Return the [x, y] coordinate for the center point of the cell that contains the specified text.  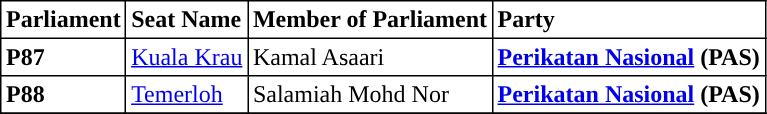
P87 [64, 57]
Kamal Asaari [370, 57]
Salamiah Mohd Nor [370, 95]
Member of Parliament [370, 20]
Kuala Krau [187, 57]
Party [628, 20]
Seat Name [187, 20]
Temerloh [187, 95]
P88 [64, 95]
Parliament [64, 20]
